Scan for the cell matching the given text and deliver its (x, y) coordinate at center. 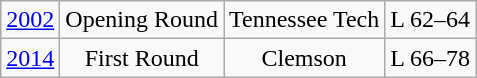
2002 (30, 20)
First Round (142, 58)
Tennessee Tech (304, 20)
Opening Round (142, 20)
Clemson (304, 58)
L 66–78 (430, 58)
2014 (30, 58)
L 62–64 (430, 20)
